Find where the given text appears and provide that cell's center as (X, Y) coordinate. 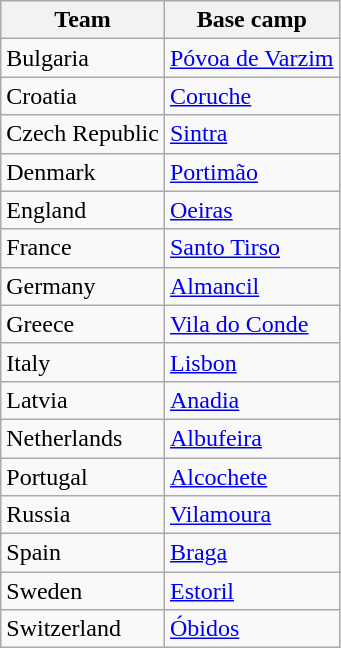
Switzerland (83, 629)
Alcochete (252, 477)
Germany (83, 286)
Team (83, 20)
Lisbon (252, 362)
Denmark (83, 172)
Albufeira (252, 438)
Vilamoura (252, 515)
Italy (83, 362)
Portimão (252, 172)
Croatia (83, 96)
Vila do Conde (252, 324)
Coruche (252, 96)
Almancil (252, 286)
Estoril (252, 591)
Óbidos (252, 629)
Portugal (83, 477)
Santo Tirso (252, 248)
Greece (83, 324)
Sweden (83, 591)
Netherlands (83, 438)
Base camp (252, 20)
Anadia (252, 400)
Sintra (252, 134)
Oeiras (252, 210)
Bulgaria (83, 58)
France (83, 248)
Spain (83, 553)
England (83, 210)
Latvia (83, 400)
Póvoa de Varzim (252, 58)
Braga (252, 553)
Czech Republic (83, 134)
Russia (83, 515)
